Determine the [x, y] coordinate at the center of the cell enclosing the given text.  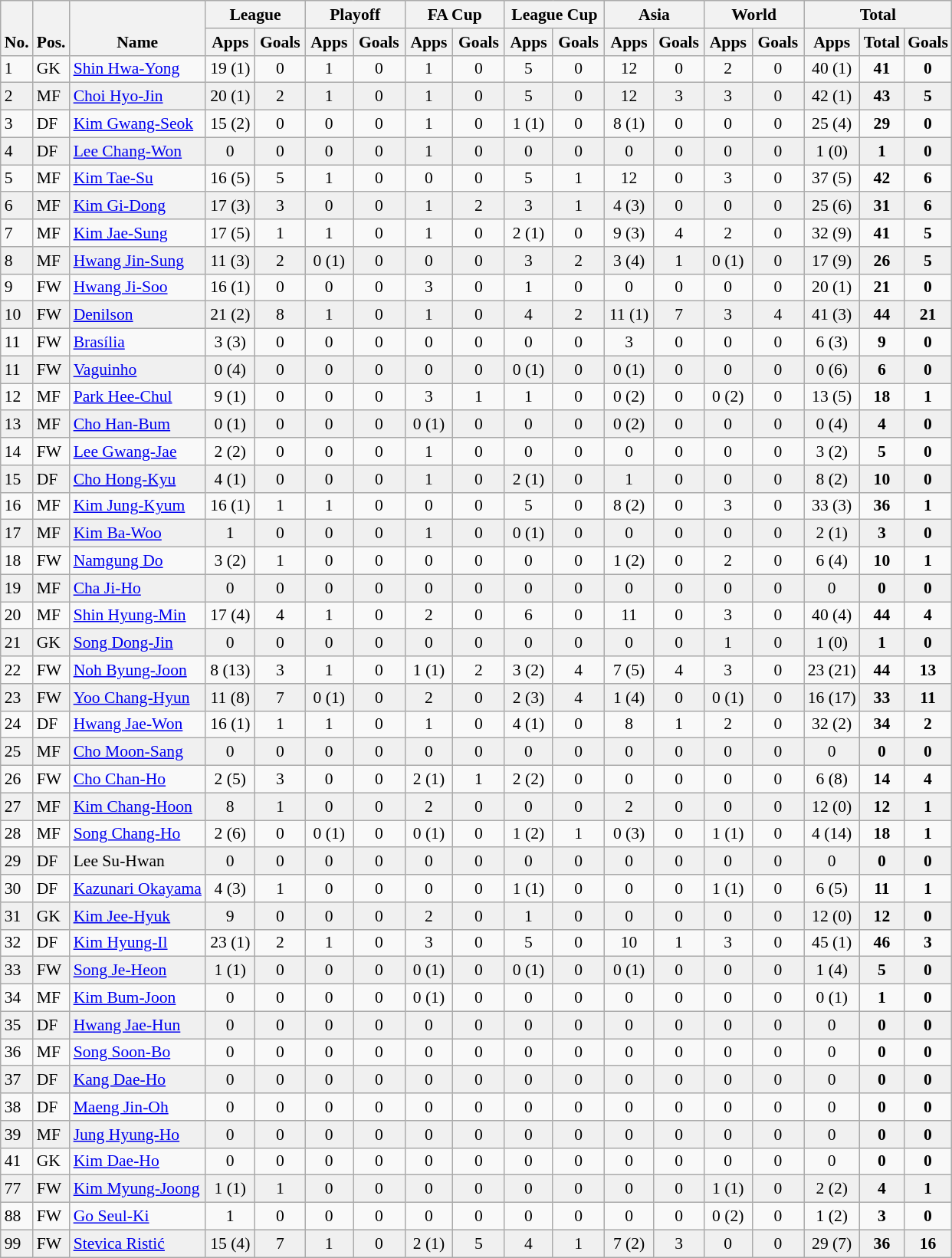
41 (3) [832, 315]
Kim Chang-Hoon [138, 806]
24 [17, 724]
46 [881, 943]
15 [17, 479]
Kim Gi-Dong [138, 206]
21 (2) [230, 315]
Lee Chang-Won [138, 151]
Lee Gwang-Jae [138, 452]
Kim Dae-Ho [138, 1161]
Shin Hyung-Min [138, 616]
6 (8) [832, 780]
99 [17, 1243]
7 (2) [629, 1243]
0 (3) [629, 834]
7 (5) [629, 670]
17 (9) [832, 261]
No. [17, 28]
27 [17, 806]
2 (6) [230, 834]
Choi Hyo-Jin [138, 97]
Namgung Do [138, 561]
42 [881, 179]
25 (4) [832, 124]
3 (3) [230, 343]
77 [17, 1189]
Song Soon-Bo [138, 1053]
Kim Jung-Kyum [138, 506]
3 (4) [629, 261]
17 (4) [230, 616]
23 [17, 698]
0 (6) [832, 370]
17 [17, 534]
45 (1) [832, 943]
35 [17, 1025]
Stevica Ristić [138, 1243]
Brasília [138, 343]
16 (17) [832, 698]
Park Hee-Chul [138, 397]
9 (1) [230, 397]
29 (7) [832, 1243]
2 (5) [230, 780]
Hwang Jae-Hun [138, 1025]
Kim Jae-Sung [138, 233]
Name [138, 28]
37 (5) [832, 179]
16 (5) [230, 179]
Vaguinho [138, 370]
23 (1) [230, 943]
38 [17, 1107]
17 (5) [230, 233]
Cho Han-Bum [138, 425]
11 (3) [230, 261]
30 [17, 888]
Cho Hong-Kyu [138, 479]
Pos. [51, 28]
Cha Ji-Ho [138, 588]
Hwang Ji-Soo [138, 287]
4 (14) [832, 834]
25 [17, 752]
15 (2) [230, 124]
Kang Dae-Ho [138, 1080]
25 (6) [832, 206]
Kim Ba-Woo [138, 534]
Song Je-Heon [138, 971]
37 [17, 1080]
6 (5) [832, 888]
Kazunari Okayama [138, 888]
19 (1) [230, 69]
Kim Bum-Joon [138, 998]
32 (2) [832, 724]
8 (13) [230, 670]
88 [17, 1217]
Jung Hyung-Ho [138, 1135]
42 (1) [832, 97]
40 (4) [832, 616]
40 (1) [832, 69]
Hwang Jae-Won [138, 724]
32 (9) [832, 233]
Kim Hyung-Il [138, 943]
Hwang Jin-Sung [138, 261]
Shin Hwa-Yong [138, 69]
6 (3) [832, 343]
Kim Tae-Su [138, 179]
League Cup [554, 15]
6 (4) [832, 561]
Asia [654, 15]
15 (4) [230, 1243]
19 [17, 588]
Cho Chan-Ho [138, 780]
32 [17, 943]
Kim Gwang-Seok [138, 124]
Playoff [355, 15]
Lee Su-Hwan [138, 862]
Cho Moon-Sang [138, 752]
Denilson [138, 315]
Go Seul-Ki [138, 1217]
Song Dong-Jin [138, 643]
13 (5) [832, 397]
23 (21) [832, 670]
World [754, 15]
Maeng Jin-Oh [138, 1107]
Yoo Chang-Hyun [138, 698]
Kim Jee-Hyuk [138, 916]
Song Chang-Ho [138, 834]
FA Cup [455, 15]
28 [17, 834]
22 [17, 670]
33 (3) [832, 506]
11 (1) [629, 315]
11 (8) [230, 698]
43 [881, 97]
39 [17, 1135]
League [255, 15]
9 (3) [629, 233]
Noh Byung-Joon [138, 670]
20 [17, 616]
8 (1) [629, 124]
Kim Myung-Joong [138, 1189]
2 (3) [528, 698]
17 (3) [230, 206]
